Pinpoint the cell where the given text exists, returning its (X, Y) midpoint coordinate. 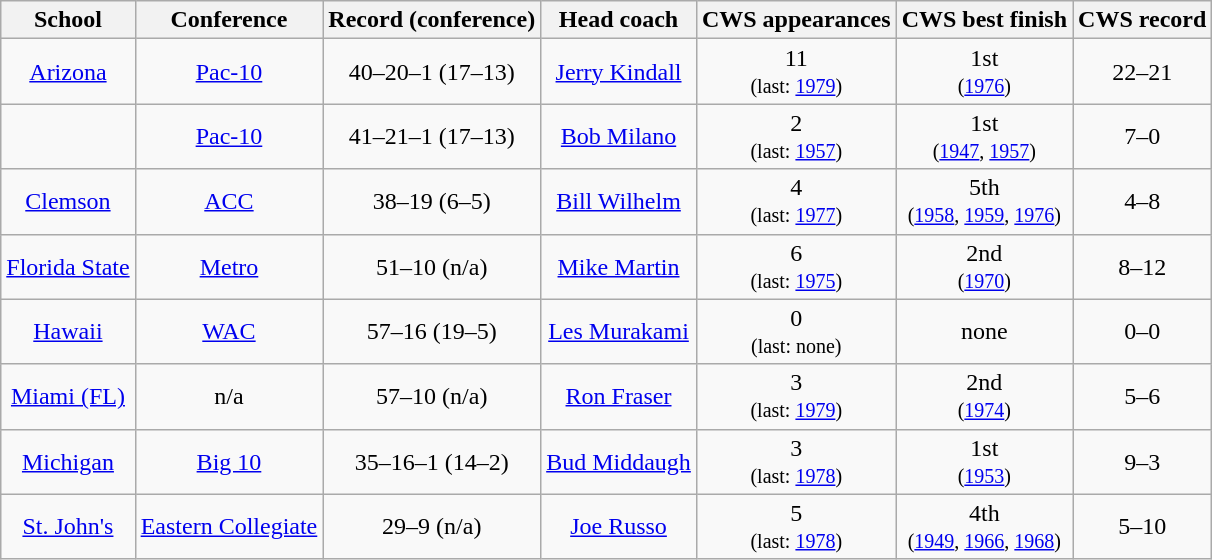
CWS best finish (984, 20)
Metro (229, 266)
5(last: 1978) (796, 526)
Florida State (68, 266)
1st(1976) (984, 72)
1st(1947, 1957) (984, 136)
5–6 (1142, 396)
11(last: 1979) (796, 72)
School (68, 20)
6(last: 1975) (796, 266)
Jerry Kindall (619, 72)
Record (conference) (432, 20)
5–10 (1142, 526)
n/a (229, 396)
Clemson (68, 202)
Big 10 (229, 462)
Les Murakami (619, 332)
51–10 (n/a) (432, 266)
ACC (229, 202)
4–8 (1142, 202)
Hawaii (68, 332)
Mike Martin (619, 266)
2(last: 1957) (796, 136)
3(last: 1979) (796, 396)
38–19 (6–5) (432, 202)
none (984, 332)
WAC (229, 332)
Ron Fraser (619, 396)
22–21 (1142, 72)
Bob Milano (619, 136)
4(last: 1977) (796, 202)
Bill Wilhelm (619, 202)
Arizona (68, 72)
CWS record (1142, 20)
0(last: none) (796, 332)
29–9 (n/a) (432, 526)
2nd(1974) (984, 396)
7–0 (1142, 136)
Eastern Collegiate (229, 526)
Head coach (619, 20)
8–12 (1142, 266)
Joe Russo (619, 526)
4th(1949, 1966, 1968) (984, 526)
St. John's (68, 526)
0–0 (1142, 332)
3(last: 1978) (796, 462)
41–21–1 (17–13) (432, 136)
Michigan (68, 462)
1st(1953) (984, 462)
57–10 (n/a) (432, 396)
9–3 (1142, 462)
Conference (229, 20)
2nd(1970) (984, 266)
Miami (FL) (68, 396)
Bud Middaugh (619, 462)
35–16–1 (14–2) (432, 462)
5th(1958, 1959, 1976) (984, 202)
57–16 (19–5) (432, 332)
40–20–1 (17–13) (432, 72)
CWS appearances (796, 20)
